From the cell containing the given text, extract its center point as (X, Y) coordinate. 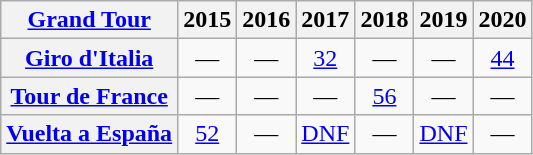
32 (326, 58)
52 (208, 134)
2015 (208, 20)
Grand Tour (90, 20)
2019 (444, 20)
2016 (266, 20)
2017 (326, 20)
2020 (502, 20)
Giro d'Italia (90, 58)
Vuelta a España (90, 134)
44 (502, 58)
Tour de France (90, 96)
56 (384, 96)
2018 (384, 20)
